Return (x, y) of the center of cell containing provided text 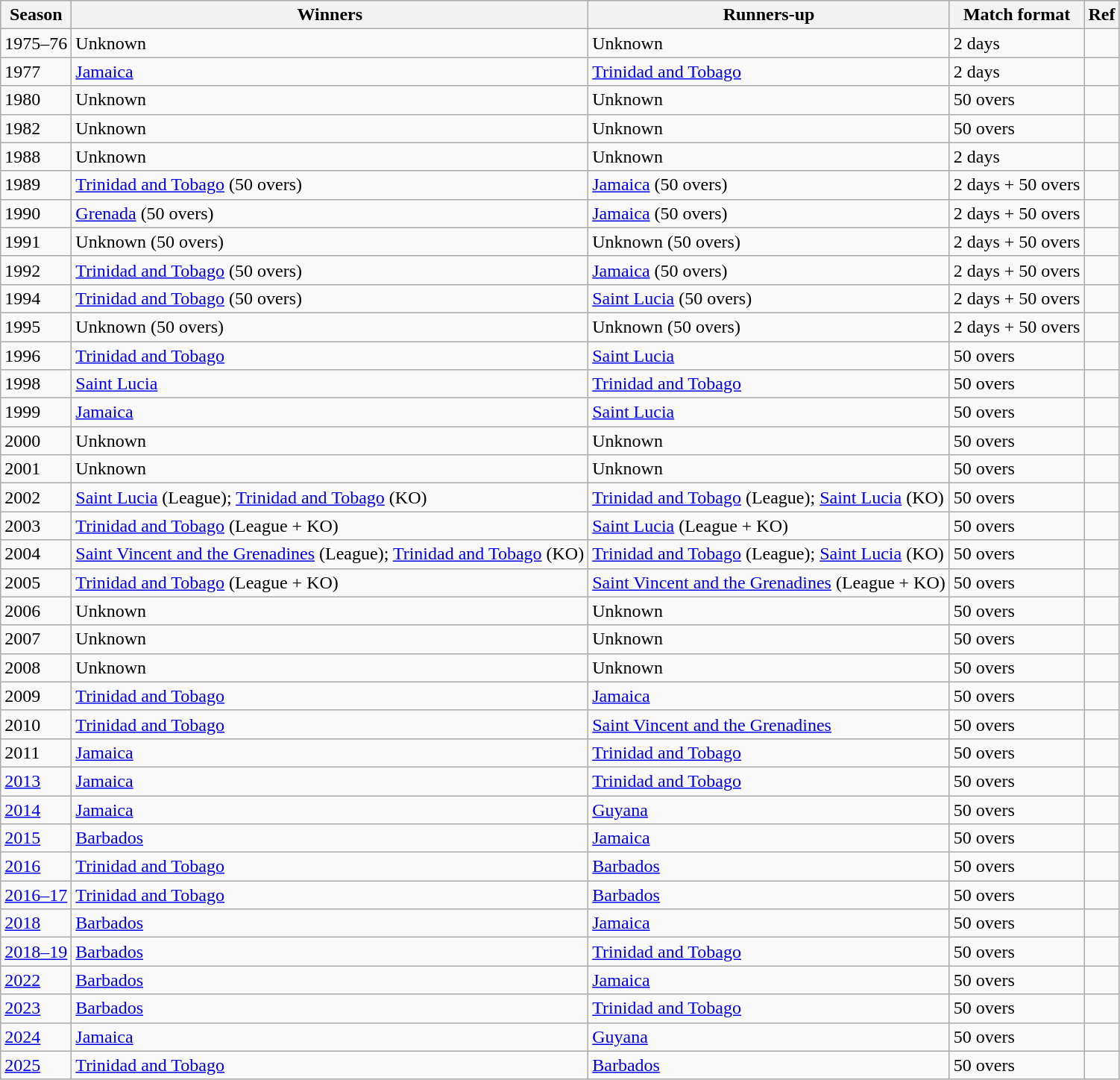
Saint Lucia (League); Trinidad and Tobago (KO) (330, 497)
2018–19 (36, 952)
1988 (36, 157)
2003 (36, 526)
1990 (36, 213)
2007 (36, 639)
2001 (36, 469)
Ref (1102, 15)
Winners (330, 15)
1999 (36, 412)
2009 (36, 696)
2016 (36, 867)
2011 (36, 753)
2010 (36, 724)
1991 (36, 242)
1982 (36, 128)
2013 (36, 781)
1975–76 (36, 43)
1996 (36, 356)
Runners-up (770, 15)
Match format (1017, 15)
2022 (36, 980)
1980 (36, 100)
Saint Vincent and the Grenadines (770, 724)
2015 (36, 838)
2008 (36, 668)
1989 (36, 185)
Grenada (50 overs) (330, 213)
2016–17 (36, 895)
2000 (36, 441)
1994 (36, 298)
2005 (36, 583)
2025 (36, 1065)
Saint Vincent and the Grenadines (League + KO) (770, 583)
Saint Vincent and the Grenadines (League); Trinidad and Tobago (KO) (330, 554)
2004 (36, 554)
1992 (36, 270)
2024 (36, 1037)
Season (36, 15)
1998 (36, 384)
2002 (36, 497)
2018 (36, 923)
2014 (36, 809)
1977 (36, 72)
Saint Lucia (League + KO) (770, 526)
Saint Lucia (50 overs) (770, 298)
1995 (36, 327)
2006 (36, 611)
2023 (36, 1008)
